Detect which cell encompasses the target text, then output its (X, Y) center coordinate. 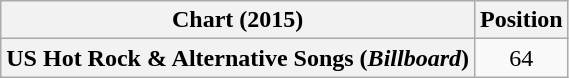
US Hot Rock & Alternative Songs (Billboard) (238, 58)
Position (521, 20)
64 (521, 58)
Chart (2015) (238, 20)
